From the cell containing the given text, extract its center point as (x, y) coordinate. 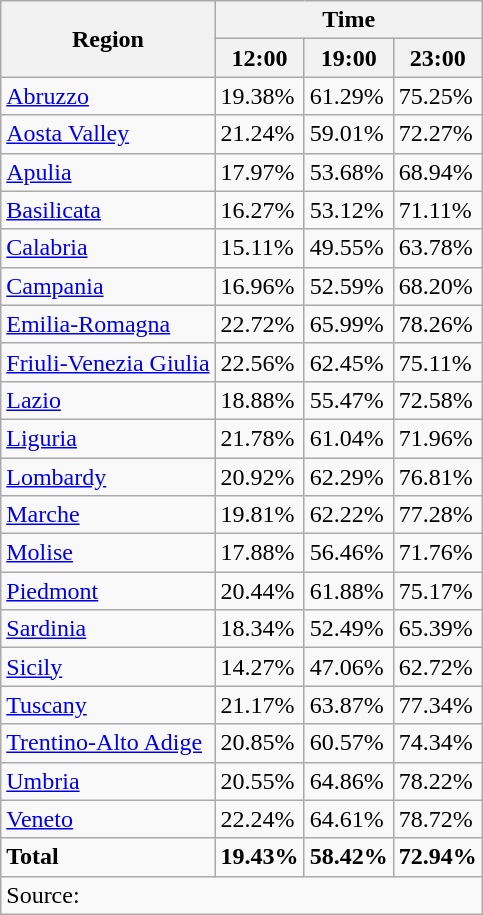
20.85% (260, 743)
Piedmont (108, 591)
62.45% (348, 362)
20.44% (260, 591)
47.06% (348, 667)
78.22% (438, 781)
22.24% (260, 819)
21.24% (260, 134)
75.11% (438, 362)
65.39% (438, 629)
53.12% (348, 210)
Abruzzo (108, 96)
75.17% (438, 591)
55.47% (348, 400)
68.94% (438, 172)
53.68% (348, 172)
72.58% (438, 400)
20.92% (260, 477)
19.38% (260, 96)
Source: (242, 895)
65.99% (348, 324)
Lombardy (108, 477)
61.88% (348, 591)
Aosta Valley (108, 134)
76.81% (438, 477)
72.27% (438, 134)
71.11% (438, 210)
52.49% (348, 629)
16.27% (260, 210)
23:00 (438, 58)
Molise (108, 553)
56.46% (348, 553)
71.76% (438, 553)
16.96% (260, 286)
22.72% (260, 324)
20.55% (260, 781)
18.88% (260, 400)
52.59% (348, 286)
Campania (108, 286)
63.78% (438, 248)
17.97% (260, 172)
12:00 (260, 58)
64.61% (348, 819)
Marche (108, 515)
Apulia (108, 172)
Sicily (108, 667)
62.29% (348, 477)
Umbria (108, 781)
18.34% (260, 629)
Veneto (108, 819)
21.17% (260, 705)
Basilicata (108, 210)
77.34% (438, 705)
61.29% (348, 96)
Trentino-Alto Adige (108, 743)
15.11% (260, 248)
74.34% (438, 743)
22.56% (260, 362)
Emilia-Romagna (108, 324)
Time (348, 20)
Lazio (108, 400)
Tuscany (108, 705)
19:00 (348, 58)
62.72% (438, 667)
62.22% (348, 515)
58.42% (348, 857)
Sardinia (108, 629)
64.86% (348, 781)
Region (108, 39)
19.81% (260, 515)
Liguria (108, 438)
71.96% (438, 438)
Total (108, 857)
19.43% (260, 857)
Calabria (108, 248)
63.87% (348, 705)
75.25% (438, 96)
Friuli-Venezia Giulia (108, 362)
14.27% (260, 667)
77.28% (438, 515)
17.88% (260, 553)
59.01% (348, 134)
49.55% (348, 248)
60.57% (348, 743)
78.72% (438, 819)
61.04% (348, 438)
68.20% (438, 286)
21.78% (260, 438)
72.94% (438, 857)
78.26% (438, 324)
